Scan for the cell matching the given text and deliver its [X, Y] coordinate at center. 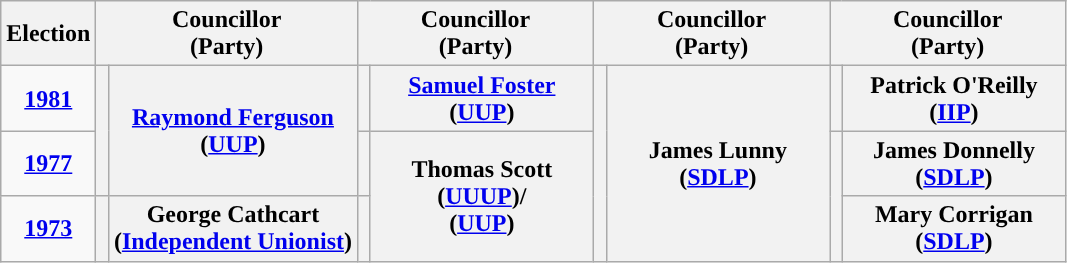
1981 [48, 98]
Samuel Foster (UUP) [482, 98]
George Cathcart (Independent Unionist) [232, 228]
James Donnelly (SDLP) [954, 164]
Mary Corrigan (SDLP) [954, 228]
Election [48, 34]
Raymond Ferguson (UUP) [232, 131]
1973 [48, 228]
1977 [48, 164]
James Lunny (SDLP) [718, 164]
Patrick O'Reilly (IIP) [954, 98]
Thomas Scott (UUUP)/ (UUP) [482, 196]
